For the text-containing cell, return its midpoint in [x, y] coordinate format. 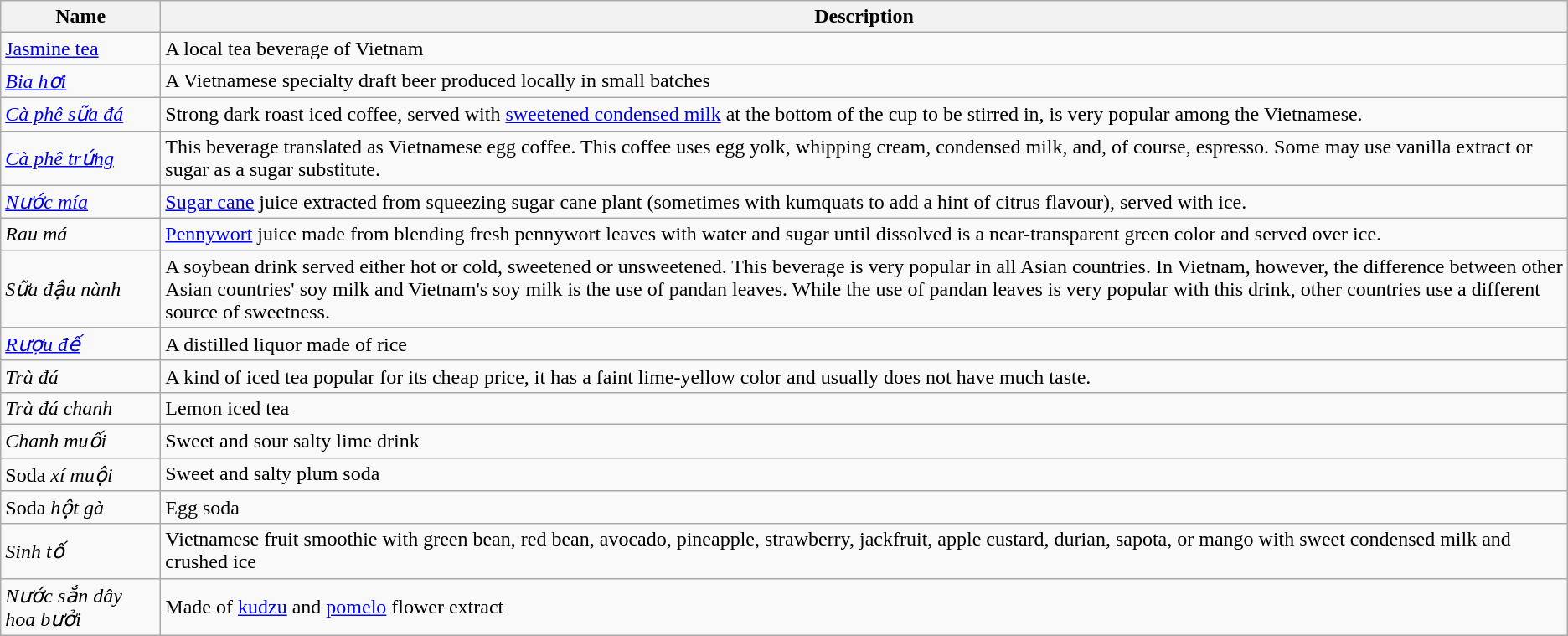
Strong dark roast iced coffee, served with sweetened condensed milk at the bottom of the cup to be stirred in, is very popular among the Vietnamese. [864, 114]
Sweet and salty plum soda [864, 474]
Egg soda [864, 508]
Made of kudzu and pomelo flower extract [864, 607]
Soda hột gà [80, 508]
Bia hơi [80, 81]
Cà phê sữa đá [80, 114]
Lemon iced tea [864, 408]
Name [80, 17]
A distilled liquor made of rice [864, 344]
Nước sắn dây hoa bưởi [80, 607]
A Vietnamese specialty draft beer produced locally in small batches [864, 81]
Sữa đậu nành [80, 289]
Trà đá [80, 376]
Chanh muối [80, 441]
Jasmine tea [80, 49]
Rau má [80, 235]
Trà đá chanh [80, 408]
Cà phê trứng [80, 158]
A kind of iced tea popular for its cheap price, it has a faint lime-yellow color and usually does not have much taste. [864, 376]
Description [864, 17]
Nước mía [80, 202]
Pennywort juice made from blending fresh pennywort leaves with water and sugar until dissolved is a near-transparent green color and served over ice. [864, 235]
Rượu đế [80, 344]
Soda xí muội [80, 474]
A local tea beverage of Vietnam [864, 49]
Sweet and sour salty lime drink [864, 441]
Sugar cane juice extracted from squeezing sugar cane plant (sometimes with kumquats to add a hint of citrus flavour), served with ice. [864, 202]
Sinh tố [80, 551]
